Scan for the cell matching the given text and deliver its (X, Y) coordinate at center. 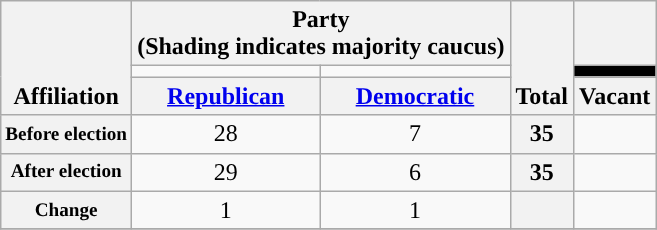
28 (226, 134)
Total (542, 58)
Vacant (615, 96)
Before election (66, 134)
Change (66, 210)
After election (66, 172)
Democratic (415, 96)
6 (415, 172)
Republican (226, 96)
7 (415, 134)
Party (Shading indicates majority caucus) (321, 34)
29 (226, 172)
Affiliation (66, 58)
